Determine the [X, Y] coordinate at the center of the cell enclosing the given text.  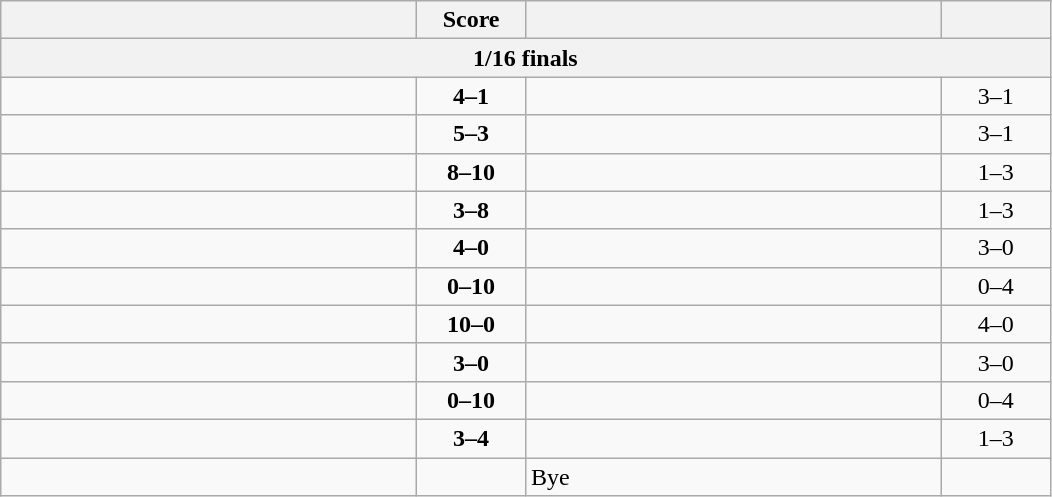
3–4 [472, 438]
5–3 [472, 134]
10–0 [472, 324]
4–1 [472, 96]
8–10 [472, 172]
Bye [733, 477]
Score [472, 20]
1/16 finals [526, 58]
3–8 [472, 210]
